Scan for the cell matching the given text and deliver its [X, Y] coordinate at center. 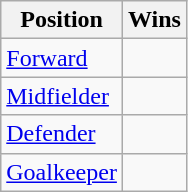
Midfielder [62, 96]
Wins [154, 20]
Forward [62, 58]
Goalkeeper [62, 172]
Position [62, 20]
Defender [62, 134]
